Return [x, y] of the center of cell containing provided text 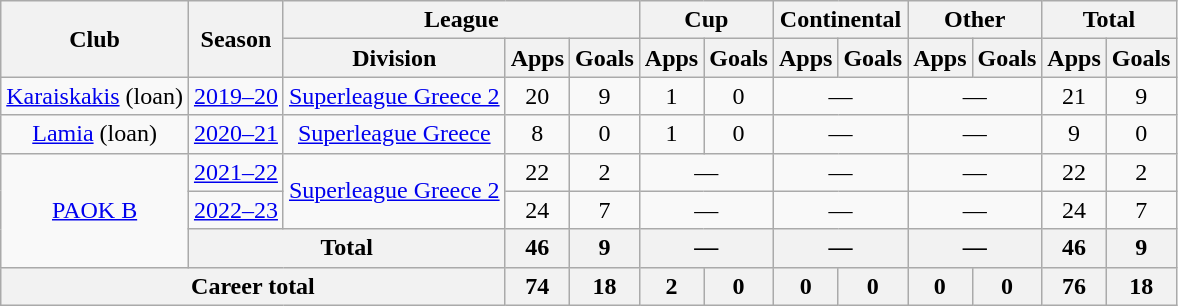
Continental [840, 20]
Season [236, 39]
76 [1074, 286]
2019–20 [236, 96]
8 [537, 134]
21 [1074, 96]
Other [975, 20]
League [461, 20]
Superleague Greece [394, 134]
Division [394, 58]
2022–23 [236, 210]
Club [95, 39]
20 [537, 96]
Cup [706, 20]
Career total [253, 286]
PAOK B [95, 210]
Karaiskakis (loan) [95, 96]
Lamia (loan) [95, 134]
74 [537, 286]
2021–22 [236, 172]
2020–21 [236, 134]
